Detect which cell encompasses the target text, then output its [X, Y] center coordinate. 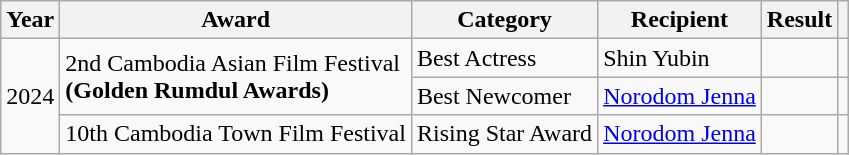
Best Actress [504, 58]
Best Newcomer [504, 96]
Award [236, 20]
Year [30, 20]
10th Cambodia Town Film Festival [236, 134]
Result [799, 20]
Rising Star Award [504, 134]
Category [504, 20]
2nd Cambodia Asian Film Festival(Golden Rumdul Awards) [236, 77]
Recipient [680, 20]
2024 [30, 96]
Shin Yubin [680, 58]
